Scan for the cell matching the given text and deliver its [x, y] coordinate at center. 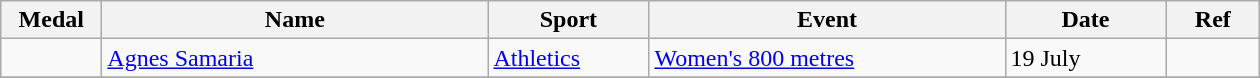
Medal [52, 20]
Sport [568, 20]
Ref [1213, 20]
19 July [1086, 58]
Name [295, 20]
Athletics [568, 58]
Women's 800 metres [827, 58]
Date [1086, 20]
Agnes Samaria [295, 58]
Event [827, 20]
